Return [x, y] of the center of cell containing provided text 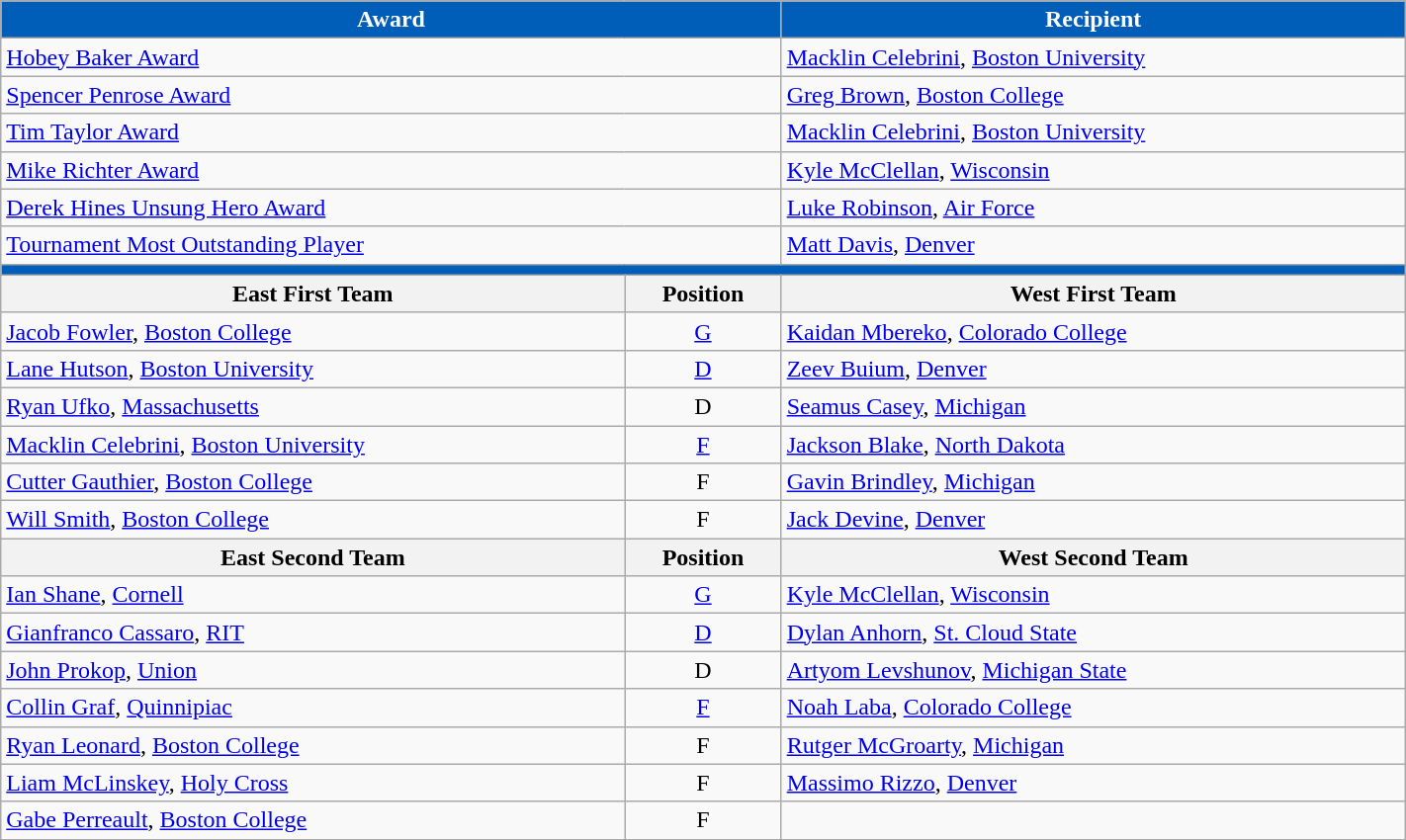
Cutter Gauthier, Boston College [312, 482]
Spencer Penrose Award [392, 95]
Noah Laba, Colorado College [1094, 708]
Ryan Ufko, Massachusetts [312, 406]
Dylan Anhorn, St. Cloud State [1094, 632]
Greg Brown, Boston College [1094, 95]
Gianfranco Cassaro, RIT [312, 632]
West First Team [1094, 294]
Kaidan Mbereko, Colorado College [1094, 331]
Jackson Blake, North Dakota [1094, 444]
Rutger McGroarty, Michigan [1094, 745]
Jack Devine, Denver [1094, 520]
Jacob Fowler, Boston College [312, 331]
East Second Team [312, 557]
Tournament Most Outstanding Player [392, 245]
Award [392, 20]
East First Team [312, 294]
Luke Robinson, Air Force [1094, 208]
Recipient [1094, 20]
Gavin Brindley, Michigan [1094, 482]
Hobey Baker Award [392, 57]
Derek Hines Unsung Hero Award [392, 208]
John Prokop, Union [312, 670]
Mike Richter Award [392, 170]
Artyom Levshunov, Michigan State [1094, 670]
Collin Graf, Quinnipiac [312, 708]
West Second Team [1094, 557]
Zeev Buium, Denver [1094, 369]
Lane Hutson, Boston University [312, 369]
Seamus Casey, Michigan [1094, 406]
Matt Davis, Denver [1094, 245]
Liam McLinskey, Holy Cross [312, 783]
Ryan Leonard, Boston College [312, 745]
Gabe Perreault, Boston College [312, 820]
Ian Shane, Cornell [312, 595]
Tim Taylor Award [392, 132]
Massimo Rizzo, Denver [1094, 783]
Will Smith, Boston College [312, 520]
